Scan for the cell matching the given text and deliver its (x, y) coordinate at center. 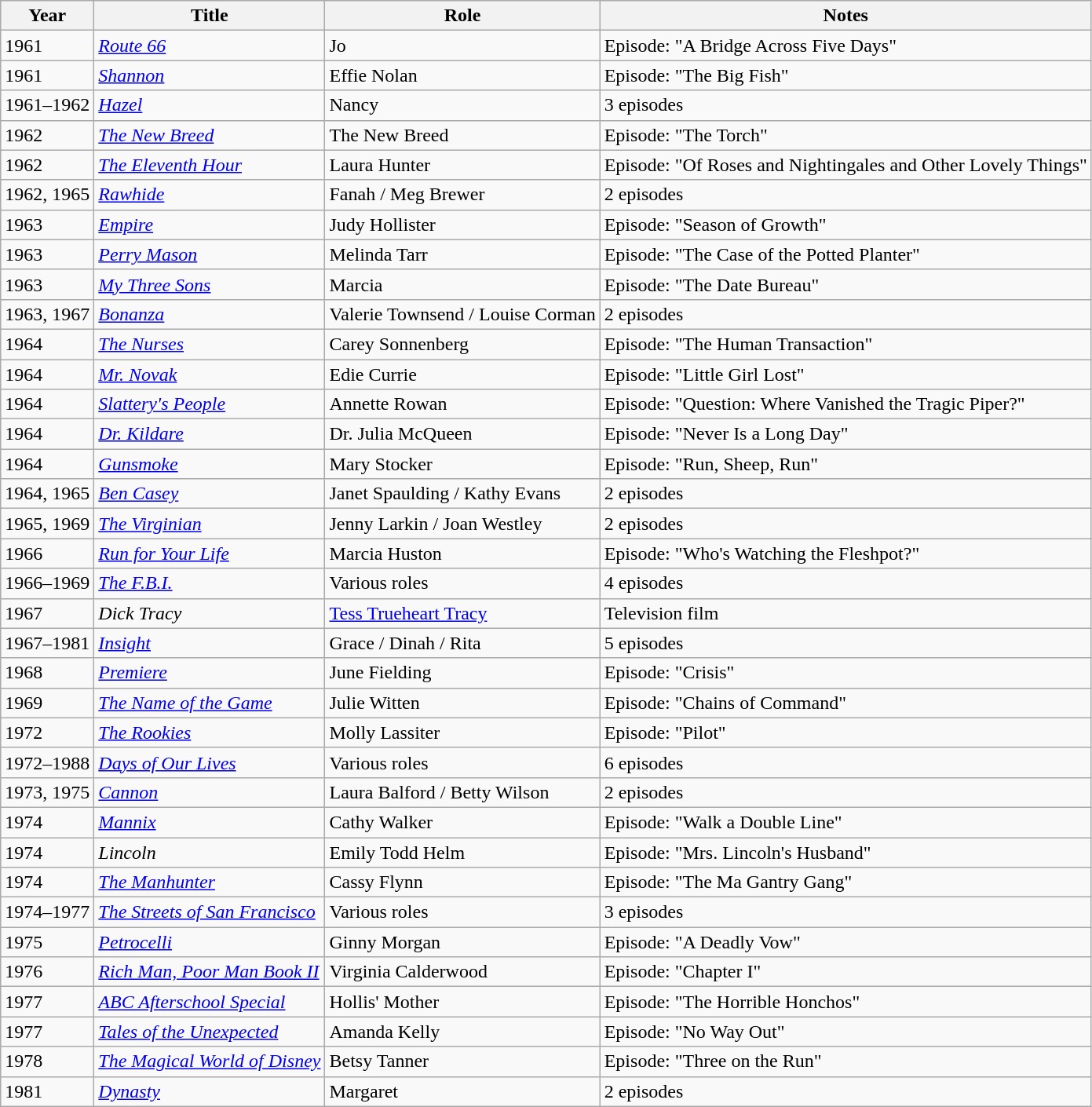
Episode: "Season of Growth" (845, 225)
1981 (47, 1091)
Grace / Dinah / Rita (462, 643)
Episode: "Mrs. Lincoln's Husband" (845, 852)
Year (47, 16)
Episode: "Chapter I" (845, 972)
Tess Trueheart Tracy (462, 613)
Slattery's People (210, 404)
Role (462, 16)
Episode: "No Way Out" (845, 1032)
Episode: "Who's Watching the Fleshpot?" (845, 553)
The Nurses (210, 344)
Episode: "Question: Where Vanished the Tragic Piper?" (845, 404)
Episode: "The Horrible Honchos" (845, 1002)
Rich Man, Poor Man Book II (210, 972)
Laura Balford / Betty Wilson (462, 792)
The Rookies (210, 733)
Rawhide (210, 195)
Cannon (210, 792)
Empire (210, 225)
1972 (47, 733)
Dr. Julia McQueen (462, 434)
Effie Nolan (462, 75)
Amanda Kelly (462, 1032)
Fanah / Meg Brewer (462, 195)
1963, 1967 (47, 314)
1967–1981 (47, 643)
Dynasty (210, 1091)
Episode: "The Human Transaction" (845, 344)
Episode: "The Torch" (845, 135)
Cathy Walker (462, 822)
Days of Our Lives (210, 762)
1976 (47, 972)
6 episodes (845, 762)
1964, 1965 (47, 494)
The Streets of San Francisco (210, 912)
Lincoln (210, 852)
1975 (47, 942)
1966–1969 (47, 583)
Premiere (210, 673)
Betsy Tanner (462, 1061)
The Manhunter (210, 882)
Episode: "Three on the Run" (845, 1061)
4 episodes (845, 583)
Hazel (210, 105)
5 episodes (845, 643)
1973, 1975 (47, 792)
Perry Mason (210, 254)
Nancy (462, 105)
Episode: "A Bridge Across Five Days" (845, 46)
1969 (47, 703)
Melinda Tarr (462, 254)
Bonanza (210, 314)
Mary Stocker (462, 464)
The Name of the Game (210, 703)
1974–1977 (47, 912)
Episode: "The Case of the Potted Planter" (845, 254)
Tales of the Unexpected (210, 1032)
Petrocelli (210, 942)
Insight (210, 643)
Valerie Townsend / Louise Corman (462, 314)
Jenny Larkin / Joan Westley (462, 524)
Title (210, 16)
Ginny Morgan (462, 942)
Dr. Kildare (210, 434)
Episode: "A Deadly Vow" (845, 942)
1961–1962 (47, 105)
Episode: "Chains of Command" (845, 703)
Shannon (210, 75)
ABC Afterschool Special (210, 1002)
1966 (47, 553)
Margaret (462, 1091)
Episode: "The Big Fish" (845, 75)
Episode: "Never Is a Long Day" (845, 434)
Janet Spaulding / Kathy Evans (462, 494)
1968 (47, 673)
Episode: "Little Girl Lost" (845, 374)
Episode: "Of Roses and Nightingales and Other Lovely Things" (845, 165)
1978 (47, 1061)
Marcia Huston (462, 553)
Gunsmoke (210, 464)
1962, 1965 (47, 195)
Mr. Novak (210, 374)
Julie Witten (462, 703)
Episode: "Crisis" (845, 673)
Cassy Flynn (462, 882)
Ben Casey (210, 494)
Hollis' Mother (462, 1002)
The Magical World of Disney (210, 1061)
Molly Lassiter (462, 733)
The Eleventh Hour (210, 165)
Episode: "The Ma Gantry Gang" (845, 882)
Laura Hunter (462, 165)
Annette Rowan (462, 404)
Jo (462, 46)
Emily Todd Helm (462, 852)
1972–1988 (47, 762)
Television film (845, 613)
1967 (47, 613)
Virginia Calderwood (462, 972)
Episode: "Walk a Double Line" (845, 822)
Notes (845, 16)
1965, 1969 (47, 524)
Mannix (210, 822)
Judy Hollister (462, 225)
Dick Tracy (210, 613)
Route 66 (210, 46)
My Three Sons (210, 284)
Episode: "Pilot" (845, 733)
Marcia (462, 284)
The F.B.I. (210, 583)
The Virginian (210, 524)
June Fielding (462, 673)
Carey Sonnenberg (462, 344)
Edie Currie (462, 374)
Episode: "The Date Bureau" (845, 284)
Episode: "Run, Sheep, Run" (845, 464)
Run for Your Life (210, 553)
